Determine the (x, y) coordinate at the center of the cell enclosing the given text.  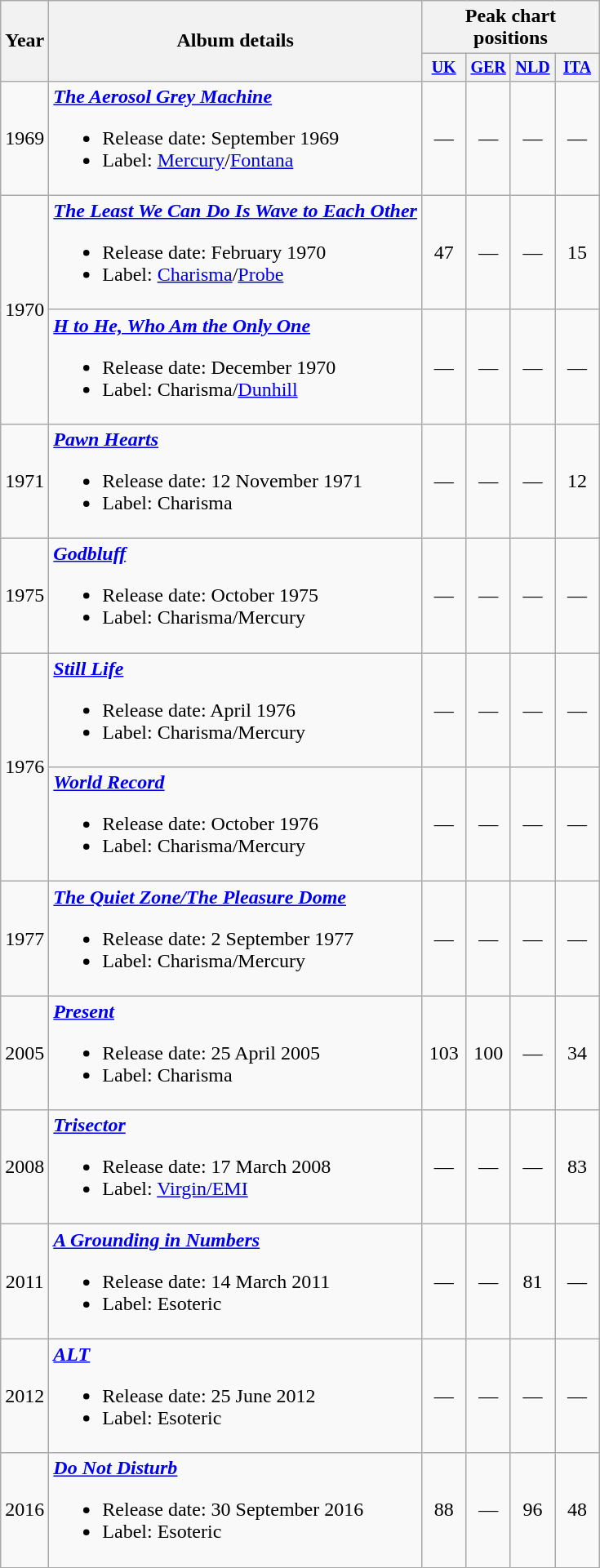
2011 (24, 1281)
48 (577, 1510)
H to He, Who Am the Only OneRelease date: December 1970Label: Charisma/Dunhill (235, 366)
Pawn HeartsRelease date: 12 November 1971Label: Charisma (235, 481)
Peak chart positions (510, 28)
1969 (24, 138)
96 (532, 1510)
A Grounding in NumbersRelease date: 14 March 2011Label: Esoteric (235, 1281)
2008 (24, 1167)
ALTRelease date: 25 June 2012Label: Esoteric (235, 1396)
1971 (24, 481)
PresentRelease date: 25 April 2005Label: Charisma (235, 1053)
12 (577, 481)
Do Not DisturbRelease date: 30 September 2016Label: Esoteric (235, 1510)
103 (443, 1053)
100 (488, 1053)
The Quiet Zone/The Pleasure DomeRelease date: 2 September 1977Label: Charisma/Mercury (235, 939)
34 (577, 1053)
Still LifeRelease date: April 1976Label: Charisma/Mercury (235, 710)
The Aerosol Grey MachineRelease date: September 1969Label: Mercury/Fontana (235, 138)
The Least We Can Do Is Wave to Each OtherRelease date: February 1970Label: Charisma/Probe (235, 252)
UK (443, 67)
Album details (235, 41)
47 (443, 252)
GodbluffRelease date: October 1975Label: Charisma/Mercury (235, 596)
1976 (24, 767)
TrisectorRelease date: 17 March 2008Label: Virgin/EMI (235, 1167)
1970 (24, 309)
World RecordRelease date: October 1976Label: Charisma/Mercury (235, 824)
Year (24, 41)
83 (577, 1167)
1977 (24, 939)
GER (488, 67)
NLD (532, 67)
2016 (24, 1510)
1975 (24, 596)
15 (577, 252)
2005 (24, 1053)
ITA (577, 67)
2012 (24, 1396)
88 (443, 1510)
81 (532, 1281)
